Scan for the cell matching the given text and deliver its [X, Y] coordinate at center. 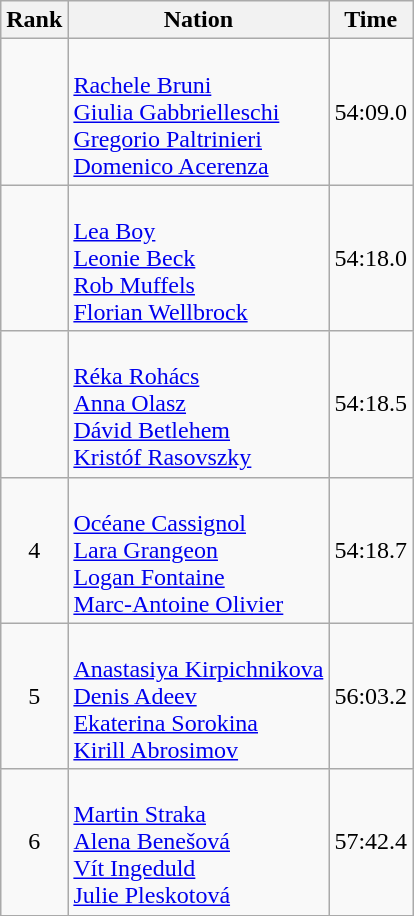
Océane CassignolLara GrangeonLogan FontaineMarc-Antoine Olivier [198, 550]
6 [34, 842]
Nation [198, 20]
Martin StrakaAlena BenešováVít IngeduldJulie Pleskotová [198, 842]
Time [371, 20]
56:03.2 [371, 696]
5 [34, 696]
Rachele BruniGiulia GabbrielleschiGregorio PaltrinieriDomenico Acerenza [198, 112]
54:18.0 [371, 258]
4 [34, 550]
54:18.7 [371, 550]
Anastasiya KirpichnikovaDenis AdeevEkaterina SorokinaKirill Abrosimov [198, 696]
Rank [34, 20]
Réka RohácsAnna OlaszDávid BetlehemKristóf Rasovszky [198, 404]
54:09.0 [371, 112]
57:42.4 [371, 842]
Lea BoyLeonie BeckRob MuffelsFlorian Wellbrock [198, 258]
54:18.5 [371, 404]
